Provide the [X, Y] coordinate of the cell's center where the given text is located.  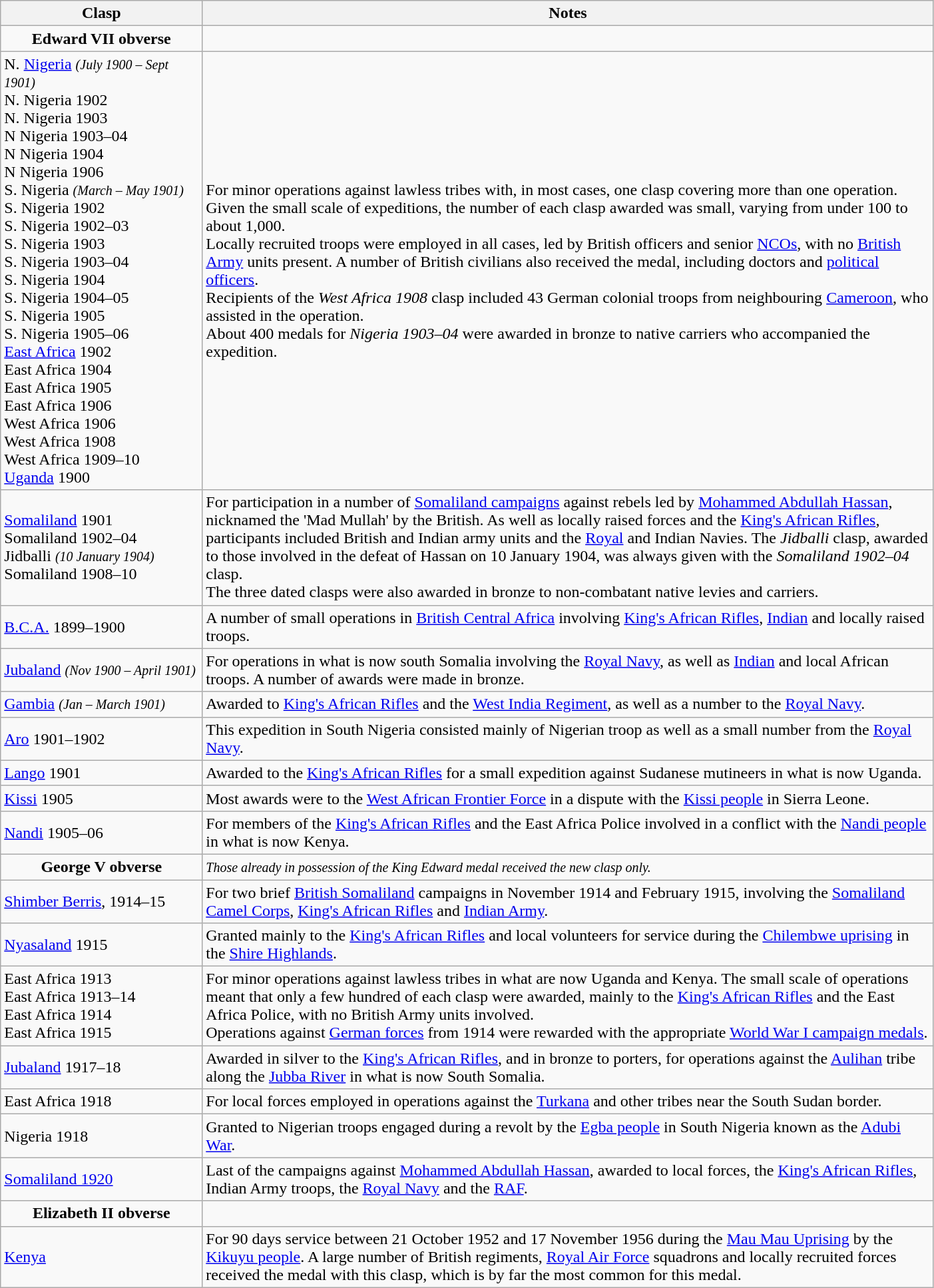
George V obverse [101, 867]
Nandi 1905–06 [101, 832]
Awarded to the King's African Rifles for a small expedition against Sudanese mutineers in what is now Uganda. [569, 773]
Granted mainly to the King's African Rifles and local volunteers for service during the Chilembwe uprising in the Shire Highlands. [569, 945]
East Africa 1918 [101, 1102]
East Africa 1913East Africa 1913–14East Africa 1914East Africa 1915 [101, 1006]
Most awards were to the West African Frontier Force in a dispute with the Kissi people in Sierra Leone. [569, 798]
Those already in possession of the King Edward medal received the new clasp only. [569, 867]
Somaliland 1901Somaliland 1902–04Jidballi (10 January 1904)Somaliland 1908–10 [101, 547]
Kenya [101, 1257]
Notes [569, 13]
Elizabeth II obverse [101, 1213]
Awarded to King's African Rifles and the West India Regiment, as well as a number to the Royal Navy. [569, 704]
B.C.A. 1899–1900 [101, 627]
This expedition in South Nigeria consisted mainly of Nigerian troop as well as a small number from the Royal Navy. [569, 739]
Jubaland 1917–18 [101, 1068]
Nyasaland 1915 [101, 945]
Gambia (Jan – March 1901) [101, 704]
Jubaland (Nov 1900 – April 1901) [101, 670]
Nigeria 1918 [101, 1136]
For members of the King's African Rifles and the East Africa Police involved in a conflict with the Nandi people in what is now Kenya. [569, 832]
Lango 1901 [101, 773]
For local forces employed in operations against the Turkana and other tribes near the South Sudan border. [569, 1102]
Shimber Berris, 1914–15 [101, 901]
Somaliland 1920 [101, 1180]
Aro 1901–1902 [101, 739]
Kissi 1905 [101, 798]
Granted to Nigerian troops engaged during a revolt by the Egba people in South Nigeria known as the Adubi War. [569, 1136]
A number of small operations in British Central Africa involving King's African Rifles, Indian and locally raised troops. [569, 627]
Edward VII obverse [101, 39]
Clasp [101, 13]
